Identify which cell holds the provided text, then report its (x, y) central coordinate. 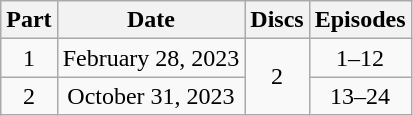
February 28, 2023 (151, 58)
Part (29, 20)
Episodes (360, 20)
1–12 (360, 58)
13–24 (360, 96)
Discs (277, 20)
1 (29, 58)
Date (151, 20)
October 31, 2023 (151, 96)
